Search for the cell housing the specified text and yield its [X, Y] center coordinate. 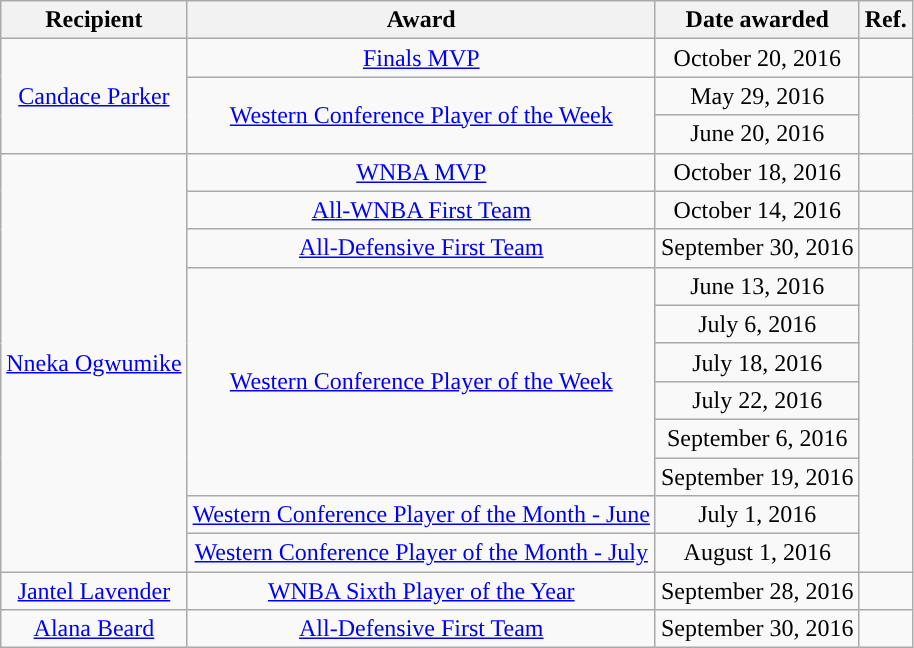
October 18, 2016 [757, 172]
September 19, 2016 [757, 477]
Award [421, 20]
Western Conference Player of the Month - July [421, 553]
Candace Parker [94, 96]
July 22, 2016 [757, 400]
September 6, 2016 [757, 438]
August 1, 2016 [757, 553]
July 6, 2016 [757, 324]
May 29, 2016 [757, 96]
All-WNBA First Team [421, 210]
October 20, 2016 [757, 58]
Recipient [94, 20]
Nneka Ogwumike [94, 362]
Western Conference Player of the Month - June [421, 515]
WNBA Sixth Player of the Year [421, 591]
July 1, 2016 [757, 515]
Date awarded [757, 20]
Jantel Lavender [94, 591]
WNBA MVP [421, 172]
July 18, 2016 [757, 362]
June 20, 2016 [757, 134]
June 13, 2016 [757, 286]
Finals MVP [421, 58]
Alana Beard [94, 629]
October 14, 2016 [757, 210]
September 28, 2016 [757, 591]
Ref. [886, 20]
